Return the [X, Y] coordinate for the center point of the cell that contains the specified text.  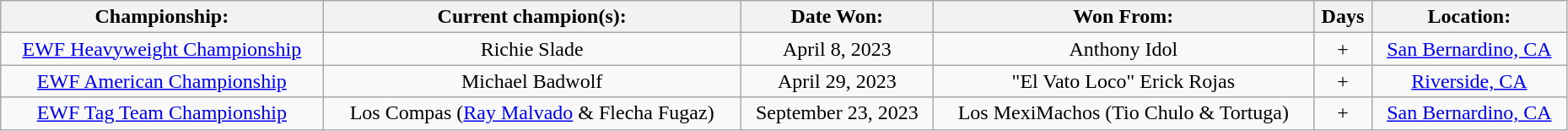
Riverside, CA [1469, 81]
Days [1343, 17]
EWF Heavyweight Championship [162, 49]
Los Compas (Ray Malvado & Flecha Fugaz) [531, 113]
Date Won: [837, 17]
Won From: [1123, 17]
Anthony Idol [1123, 49]
"El Vato Loco" Erick Rojas [1123, 81]
Los MexiMachos (Tio Chulo & Tortuga) [1123, 113]
April 29, 2023 [837, 81]
Current champion(s): [531, 17]
April 8, 2023 [837, 49]
September 23, 2023 [837, 113]
EWF American Championship [162, 81]
EWF Tag Team Championship [162, 113]
Richie Slade [531, 49]
Location: [1469, 17]
Championship: [162, 17]
Michael Badwolf [531, 81]
